Output the [X, Y] coordinate of the center of the cell containing the given text.  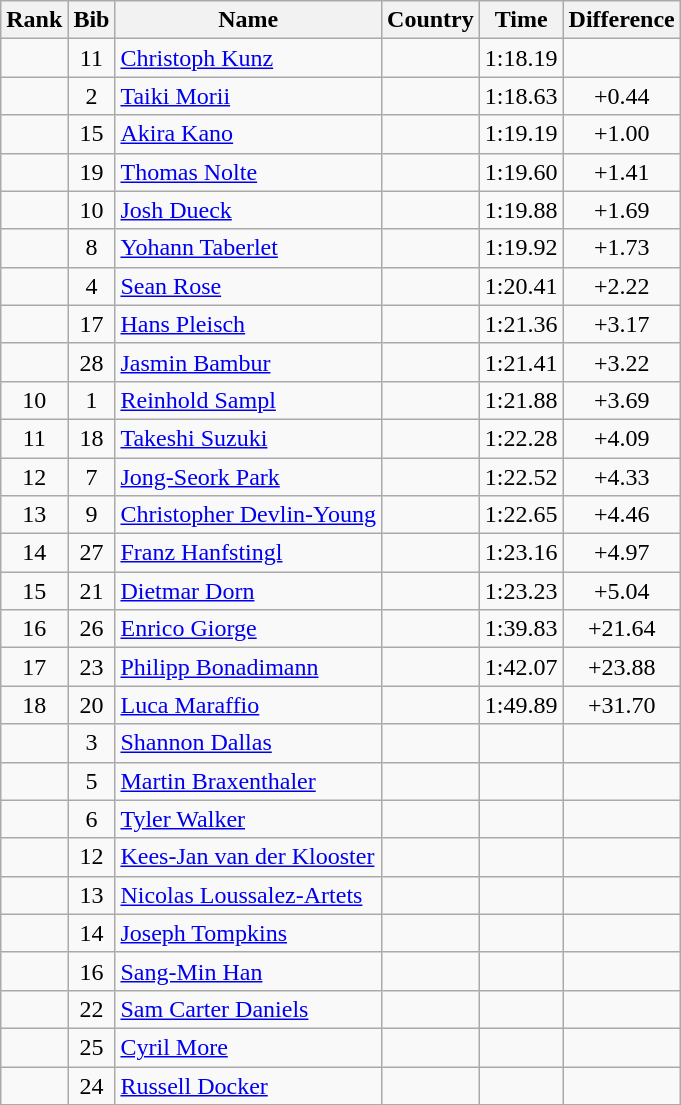
1:23.23 [521, 591]
Reinhold Sampl [248, 400]
1:42.07 [521, 667]
Difference [622, 20]
Christopher Devlin-Young [248, 515]
Dietmar Dorn [248, 591]
Joseph Tompkins [248, 933]
Philipp Bonadimann [248, 667]
+3.22 [622, 362]
+1.41 [622, 172]
21 [92, 591]
28 [92, 362]
+1.69 [622, 210]
1:23.16 [521, 553]
+23.88 [622, 667]
+3.69 [622, 400]
24 [92, 1085]
Rank [34, 20]
Sam Carter Daniels [248, 1009]
+4.97 [622, 553]
1:19.60 [521, 172]
Martin Braxenthaler [248, 781]
+4.46 [622, 515]
Russell Docker [248, 1085]
+4.33 [622, 477]
Jong-Seork Park [248, 477]
25 [92, 1047]
1:19.92 [521, 248]
9 [92, 515]
Sang-Min Han [248, 971]
1:19.88 [521, 210]
Taiki Morii [248, 96]
+3.17 [622, 324]
Akira Kano [248, 134]
Cyril More [248, 1047]
Jasmin Bambur [248, 362]
Takeshi Suzuki [248, 438]
Franz Hanfstingl [248, 553]
1:49.89 [521, 705]
3 [92, 743]
+2.22 [622, 286]
22 [92, 1009]
+1.00 [622, 134]
1:22.52 [521, 477]
Thomas Nolte [248, 172]
1:18.19 [521, 58]
1:22.28 [521, 438]
4 [92, 286]
+31.70 [622, 705]
1:19.19 [521, 134]
1:21.36 [521, 324]
20 [92, 705]
5 [92, 781]
26 [92, 629]
Yohann Taberlet [248, 248]
7 [92, 477]
+0.44 [622, 96]
1:22.65 [521, 515]
Name [248, 20]
Sean Rose [248, 286]
+4.09 [622, 438]
Christoph Kunz [248, 58]
Time [521, 20]
Enrico Giorge [248, 629]
1 [92, 400]
Nicolas Loussalez-Artets [248, 895]
Hans Pleisch [248, 324]
1:21.88 [521, 400]
+21.64 [622, 629]
Josh Dueck [248, 210]
Bib [92, 20]
+1.73 [622, 248]
1:18.63 [521, 96]
23 [92, 667]
1:20.41 [521, 286]
8 [92, 248]
2 [92, 96]
Tyler Walker [248, 819]
Kees-Jan van der Klooster [248, 857]
27 [92, 553]
19 [92, 172]
+5.04 [622, 591]
Shannon Dallas [248, 743]
1:39.83 [521, 629]
Country [431, 20]
1:21.41 [521, 362]
Luca Maraffio [248, 705]
6 [92, 819]
